Extract the (X, Y) coordinate from the center of the cell holding the provided text.  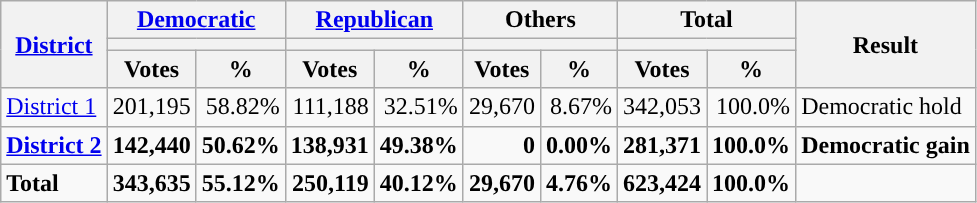
0.00% (578, 145)
4.76% (578, 183)
250,119 (330, 183)
281,371 (662, 145)
50.62% (240, 145)
District 2 (54, 145)
Democratic (196, 20)
342,053 (662, 107)
58.82% (240, 107)
111,188 (330, 107)
55.12% (240, 183)
District (54, 44)
Others (540, 20)
Democratic hold (886, 107)
142,440 (152, 145)
0 (502, 145)
District 1 (54, 107)
343,635 (152, 183)
Democratic gain (886, 145)
49.38% (418, 145)
201,195 (152, 107)
32.51% (418, 107)
Result (886, 44)
8.67% (578, 107)
Republican (374, 20)
623,424 (662, 183)
40.12% (418, 183)
138,931 (330, 145)
